Detect which cell encompasses the target text, then output its [x, y] center coordinate. 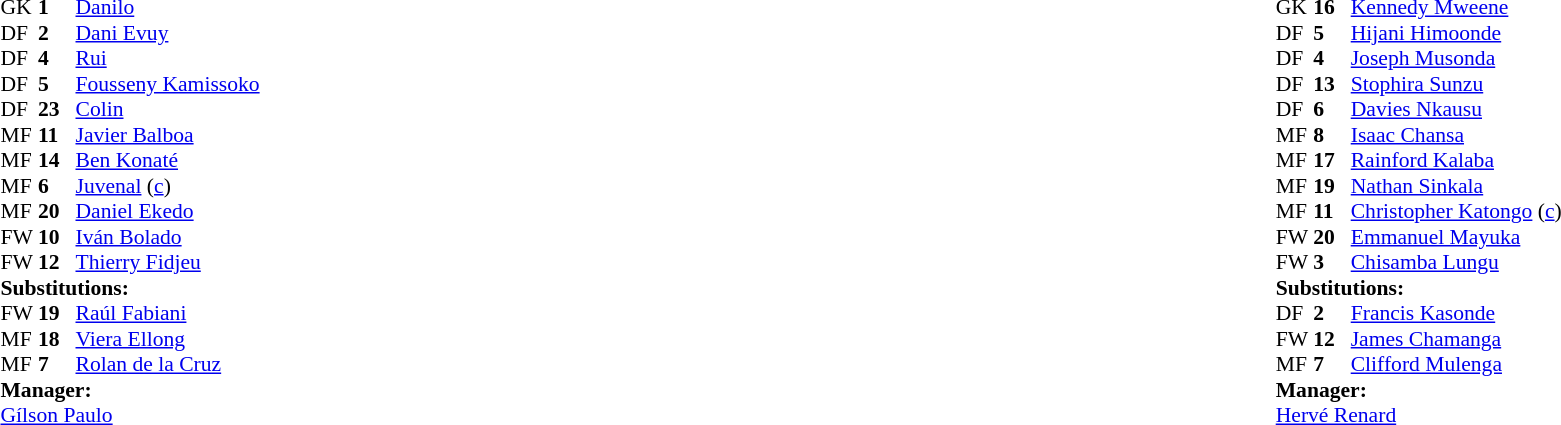
Fousseny Kamissoko [168, 84]
Raúl Fabiani [168, 313]
17 [1332, 161]
13 [1332, 84]
Javier Balboa [168, 135]
Iván Bolado [168, 237]
Colin [168, 109]
Manager: [130, 390]
3 [1332, 263]
Thierry Fidjeu [168, 263]
10 [57, 237]
Ben Konaté [168, 161]
Viera Ellong [168, 339]
Rui [168, 59]
Dani Evuy [168, 33]
Substitutions: [130, 288]
Juvenal (c) [168, 186]
Rolan de la Cruz [168, 365]
8 [1332, 135]
Daniel Ekedo [168, 211]
14 [57, 161]
18 [57, 339]
23 [57, 109]
